Capture the cell that displays the provided text and extract its (x, y) central coordinate. 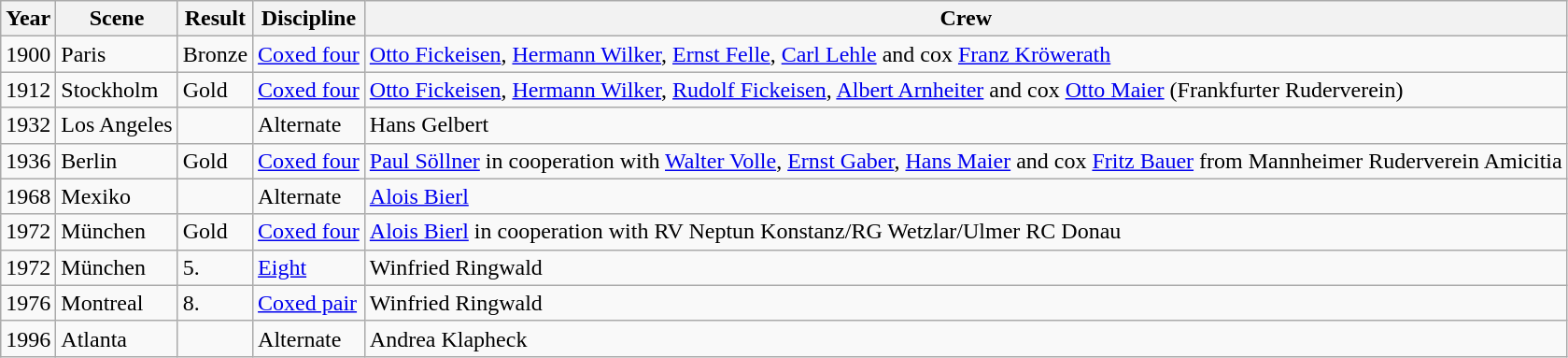
Crew (966, 19)
Berlin (117, 161)
Paris (117, 54)
Year (28, 19)
8. (215, 303)
Eight (309, 267)
Discipline (309, 19)
1932 (28, 125)
Hans Gelbert (966, 125)
1968 (28, 196)
Atlanta (117, 338)
5. (215, 267)
Andrea Klapheck (966, 338)
Result (215, 19)
Coxed pair (309, 303)
Montreal (117, 303)
Alois Bierl (966, 196)
Otto Fickeisen, Hermann Wilker, Ernst Felle, Carl Lehle and cox Franz Kröwerath (966, 54)
Mexiko (117, 196)
Bronze (215, 54)
Alois Bierl in cooperation with RV Neptun Konstanz/RG Wetzlar/Ulmer RC Donau (966, 232)
1912 (28, 90)
Los Angeles (117, 125)
1996 (28, 338)
1900 (28, 54)
Stockholm (117, 90)
Scene (117, 19)
1936 (28, 161)
Otto Fickeisen, Hermann Wilker, Rudolf Fickeisen, Albert Arnheiter and cox Otto Maier (Frankfurter Ruderverein) (966, 90)
1976 (28, 303)
Paul Söllner in cooperation with Walter Volle, Ernst Gaber, Hans Maier and cox Fritz Bauer from Mannheimer Ruderverein Amicitia (966, 161)
